Output the [X, Y] coordinate of the center of the cell containing the given text.  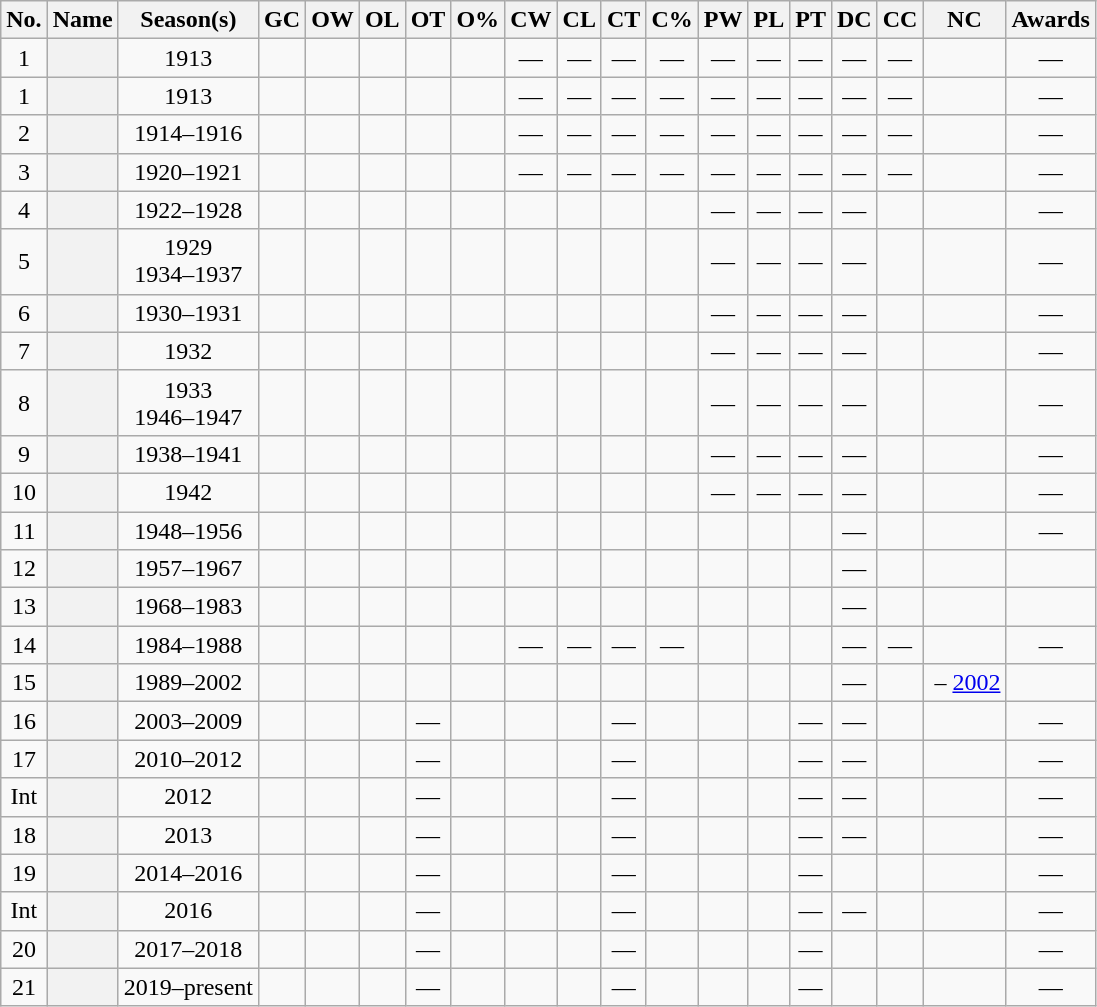
2003–2009 [188, 721]
CC [900, 20]
1938–1941 [188, 454]
No. [24, 20]
1922–1928 [188, 210]
19 [24, 873]
9 [24, 454]
1914–1916 [188, 134]
19291934–1937 [188, 262]
1948–1956 [188, 531]
21 [24, 987]
OL [382, 20]
2014–2016 [188, 873]
18 [24, 835]
1920–1921 [188, 172]
1957–1967 [188, 569]
– 2002 [964, 683]
PT [811, 20]
11 [24, 531]
PW [723, 20]
DC [854, 20]
1984–1988 [188, 645]
Awards [1050, 20]
8 [24, 402]
13 [24, 607]
1930–1931 [188, 313]
NC [964, 20]
C% [672, 20]
CT [623, 20]
10 [24, 492]
O% [478, 20]
2016 [188, 911]
16 [24, 721]
2012 [188, 797]
15 [24, 683]
19331946–1947 [188, 402]
OW [333, 20]
5 [24, 262]
2013 [188, 835]
1942 [188, 492]
2010–2012 [188, 759]
1968–1983 [188, 607]
14 [24, 645]
1932 [188, 351]
4 [24, 210]
2 [24, 134]
Name [82, 20]
20 [24, 949]
2017–2018 [188, 949]
CW [531, 20]
6 [24, 313]
OT [428, 20]
Season(s) [188, 20]
12 [24, 569]
1989–2002 [188, 683]
3 [24, 172]
CL [579, 20]
17 [24, 759]
GC [282, 20]
PL [769, 20]
7 [24, 351]
2019–present [188, 987]
